Search for the cell housing the specified text and yield its [X, Y] center coordinate. 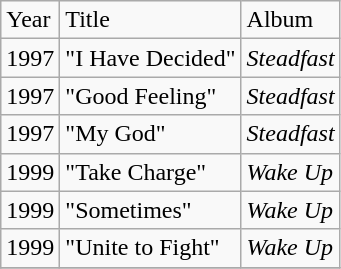
"My God" [150, 134]
"Good Feeling" [150, 96]
Year [30, 20]
"Unite to Fight" [150, 248]
Title [150, 20]
"I Have Decided" [150, 58]
"Sometimes" [150, 210]
"Take Charge" [150, 172]
Album [290, 20]
